Search for the cell housing the specified text and yield its (X, Y) center coordinate. 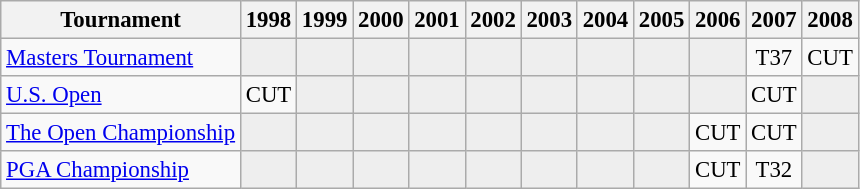
2008 (830, 20)
2007 (774, 20)
U.S. Open (121, 95)
1999 (325, 20)
1998 (268, 20)
2006 (718, 20)
Masters Tournament (121, 58)
Tournament (121, 20)
T32 (774, 170)
2004 (605, 20)
PGA Championship (121, 170)
The Open Championship (121, 133)
2000 (381, 20)
2005 (661, 20)
2001 (437, 20)
2002 (493, 20)
2003 (549, 20)
T37 (774, 58)
